Capture the cell that displays the provided text and extract its [X, Y] central coordinate. 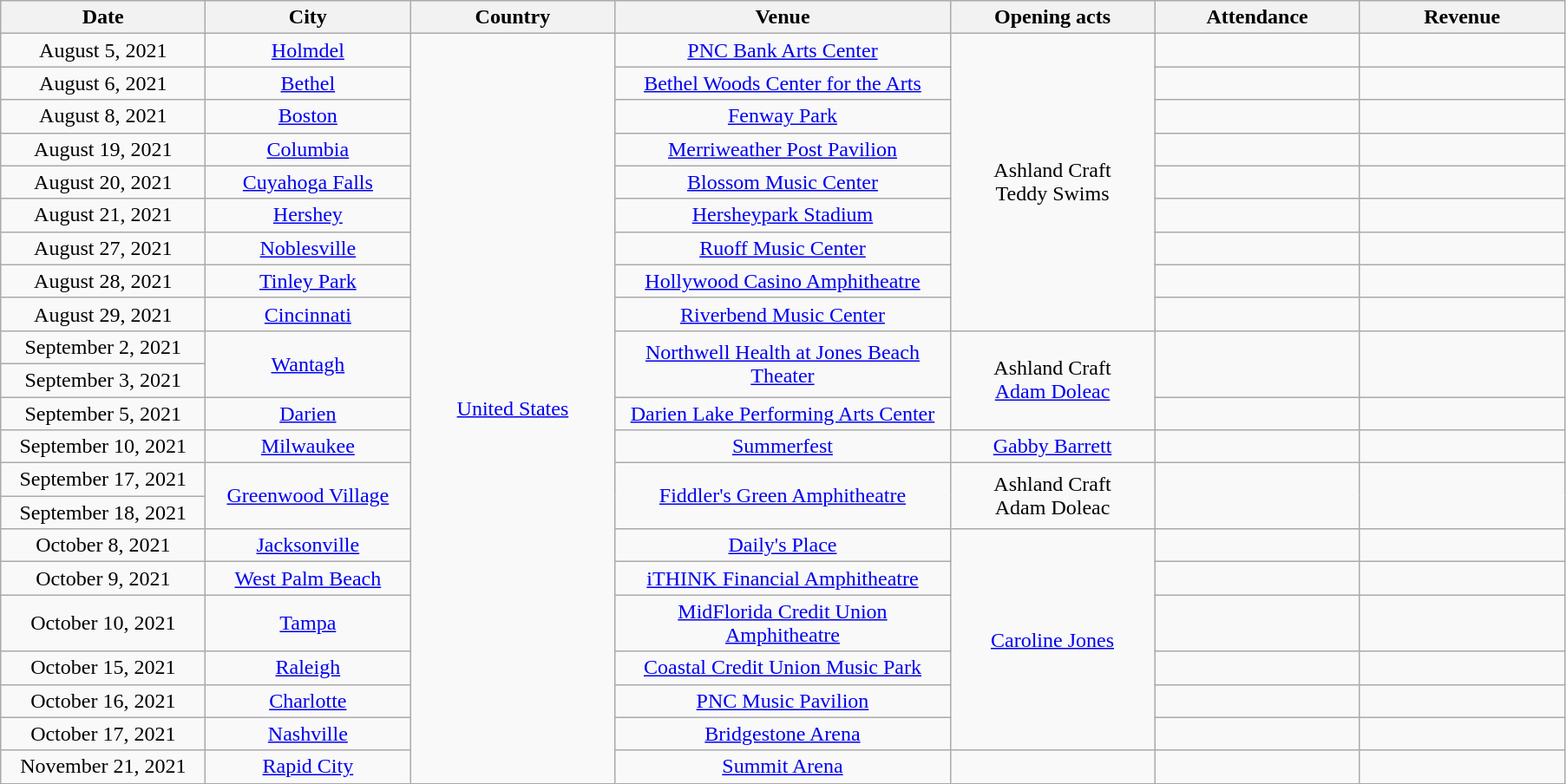
October 16, 2021 [103, 701]
Milwaukee [308, 447]
August 28, 2021 [103, 281]
United States [513, 408]
Wantagh [308, 363]
City [308, 17]
Venue [783, 17]
Country [513, 17]
August 29, 2021 [103, 314]
Summit Arena [783, 767]
Merriweather Post Pavilion [783, 149]
August 5, 2021 [103, 50]
Boston [308, 116]
Ashland CraftTeddy Swims [1052, 182]
November 21, 2021 [103, 767]
Opening acts [1052, 17]
Gabby Barrett [1052, 447]
Greenwood Village [308, 496]
Summerfest [783, 447]
Blossom Music Center [783, 182]
September 5, 2021 [103, 414]
Hershey [308, 215]
Hollywood Casino Amphitheatre [783, 281]
Ruoff Music Center [783, 248]
Nashville [308, 734]
August 8, 2021 [103, 116]
Riverbend Music Center [783, 314]
Caroline Jones [1052, 640]
Jacksonville [308, 546]
August 27, 2021 [103, 248]
Attendance [1257, 17]
Tampa [308, 623]
Bethel Woods Center for the Arts [783, 83]
October 15, 2021 [103, 668]
September 17, 2021 [103, 480]
Daily's Place [783, 546]
October 9, 2021 [103, 578]
August 6, 2021 [103, 83]
PNC Bank Arts Center [783, 50]
Rapid City [308, 767]
Holmdel [308, 50]
October 10, 2021 [103, 623]
MidFlorida Credit Union Amphitheatre [783, 623]
Bridgestone Arena [783, 734]
West Palm Beach [308, 578]
August 20, 2021 [103, 182]
September 10, 2021 [103, 447]
September 3, 2021 [103, 380]
iTHINK Financial Amphitheatre [783, 578]
August 21, 2021 [103, 215]
September 18, 2021 [103, 513]
Darien [308, 414]
Northwell Health at Jones Beach Theater [783, 363]
September 2, 2021 [103, 347]
Revenue [1462, 17]
Bethel [308, 83]
August 19, 2021 [103, 149]
October 8, 2021 [103, 546]
Cincinnati [308, 314]
PNC Music Pavilion [783, 701]
Noblesville [308, 248]
Fenway Park [783, 116]
Tinley Park [308, 281]
Hersheypark Stadium [783, 215]
Cuyahoga Falls [308, 182]
Date [103, 17]
October 17, 2021 [103, 734]
Raleigh [308, 668]
Darien Lake Performing Arts Center [783, 414]
Coastal Credit Union Music Park [783, 668]
Charlotte [308, 701]
Fiddler's Green Amphitheatre [783, 496]
Columbia [308, 149]
